Capture the cell that displays the provided text and extract its [x, y] central coordinate. 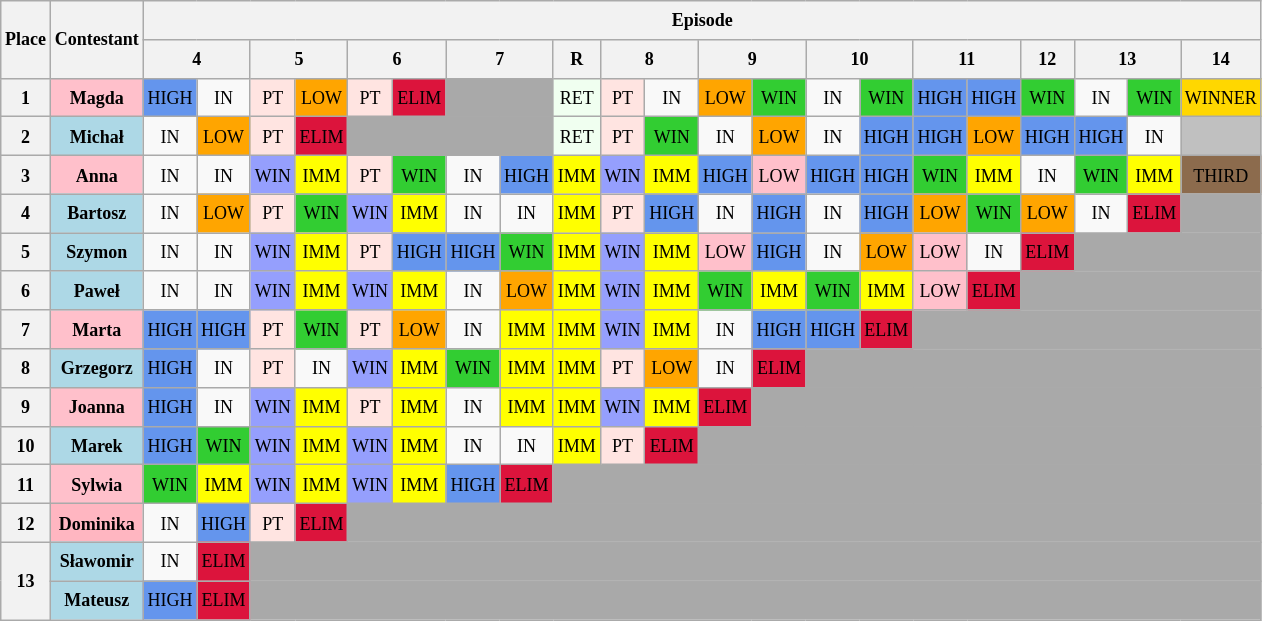
Grzegorz [96, 368]
Mateusz [96, 600]
14 [1222, 58]
Marta [96, 330]
2 [26, 136]
Szymon [96, 252]
WINNER [1222, 98]
Sylwia [96, 484]
Sławomir [96, 562]
Bartosz [96, 214]
Episode [702, 20]
Paweł [96, 290]
Dominika [96, 522]
THIRD [1222, 174]
Anna [96, 174]
Michał [96, 136]
Joanna [96, 406]
Marek [96, 446]
Contestant [96, 40]
Place [26, 40]
Magda [96, 98]
1 [26, 98]
R [576, 58]
3 [26, 174]
